Return [X, Y] of the center of cell containing provided text 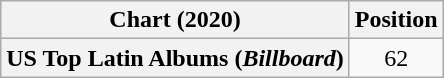
Chart (2020) [176, 20]
Position [396, 20]
62 [396, 58]
US Top Latin Albums (Billboard) [176, 58]
